Find where the given text appears and provide that cell's center as (x, y) coordinate. 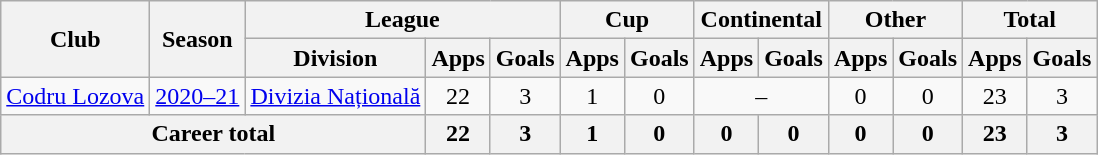
League (402, 20)
– (761, 96)
Other (895, 20)
Continental (761, 20)
Cup (627, 20)
Codru Lozova (76, 96)
Season (198, 39)
Division (336, 58)
Club (76, 39)
Career total (214, 134)
Divizia Națională (336, 96)
2020–21 (198, 96)
Total (1030, 20)
